Pinpoint the cell where the given text exists, returning its [x, y] midpoint coordinate. 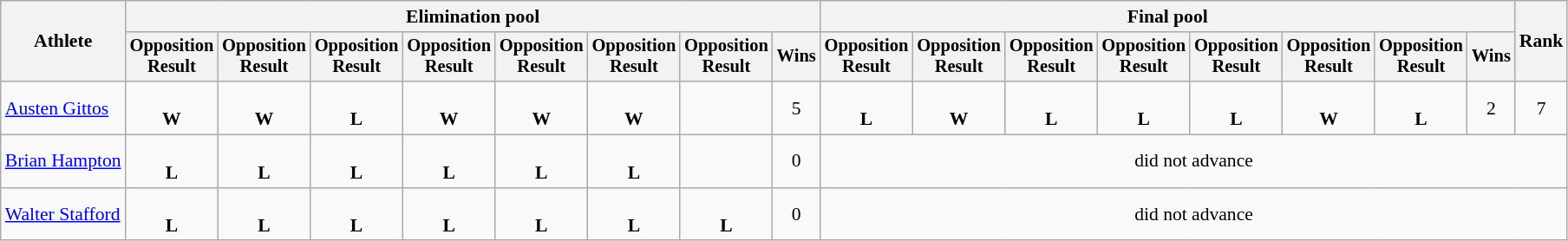
Brian Hampton [63, 161]
Austen Gittos [63, 107]
5 [796, 107]
2 [1492, 107]
Elimination pool [474, 16]
7 [1542, 107]
Athlete [63, 42]
Rank [1542, 42]
Final pool [1167, 16]
Walter Stafford [63, 215]
